Extract the [x, y] coordinate from the center of the cell holding the provided text.  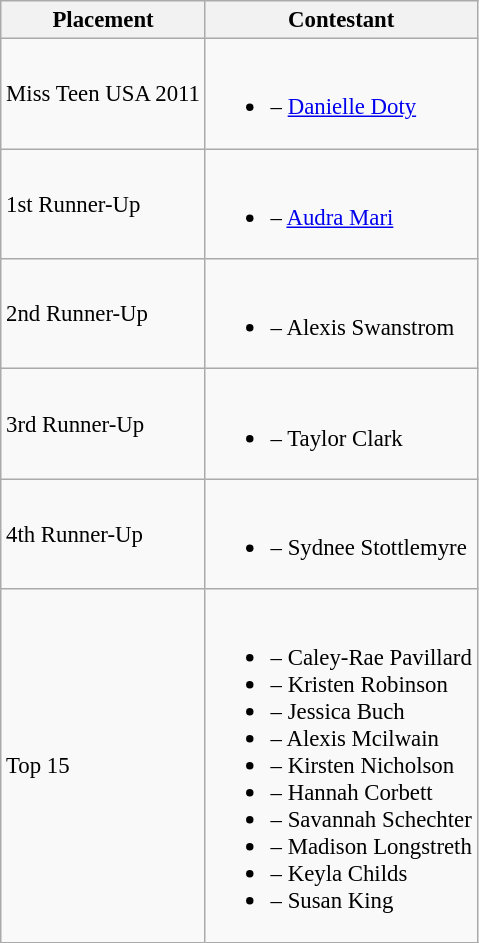
Miss Teen USA 2011 [104, 94]
– Audra Mari [341, 204]
Placement [104, 20]
– Sydnee Stottlemyre [341, 534]
Contestant [341, 20]
– Taylor Clark [341, 424]
4th Runner-Up [104, 534]
Top 15 [104, 766]
– Alexis Swanstrom [341, 314]
1st Runner-Up [104, 204]
2nd Runner-Up [104, 314]
3rd Runner-Up [104, 424]
– Danielle Doty [341, 94]
